Provide the (x, y) coordinate of the cell's center where the given text is located.  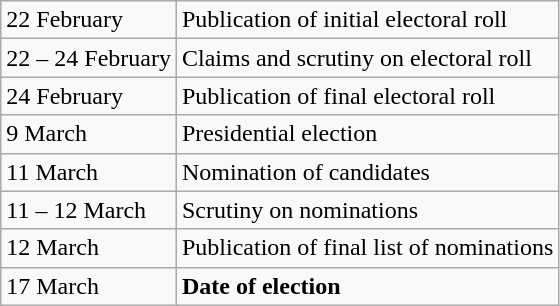
9 March (89, 134)
24 February (89, 96)
Nomination of candidates (367, 172)
Claims and scrutiny on electoral roll (367, 58)
17 March (89, 286)
Scrutiny on nominations (367, 210)
Presidential election (367, 134)
22 – 24 February (89, 58)
Date of election (367, 286)
11 – 12 March (89, 210)
Publication of initial electoral roll (367, 20)
Publication of final electoral roll (367, 96)
11 March (89, 172)
22 February (89, 20)
12 March (89, 248)
Publication of final list of nominations (367, 248)
